Locate the cell with the specified text and output its [x, y] center coordinate. 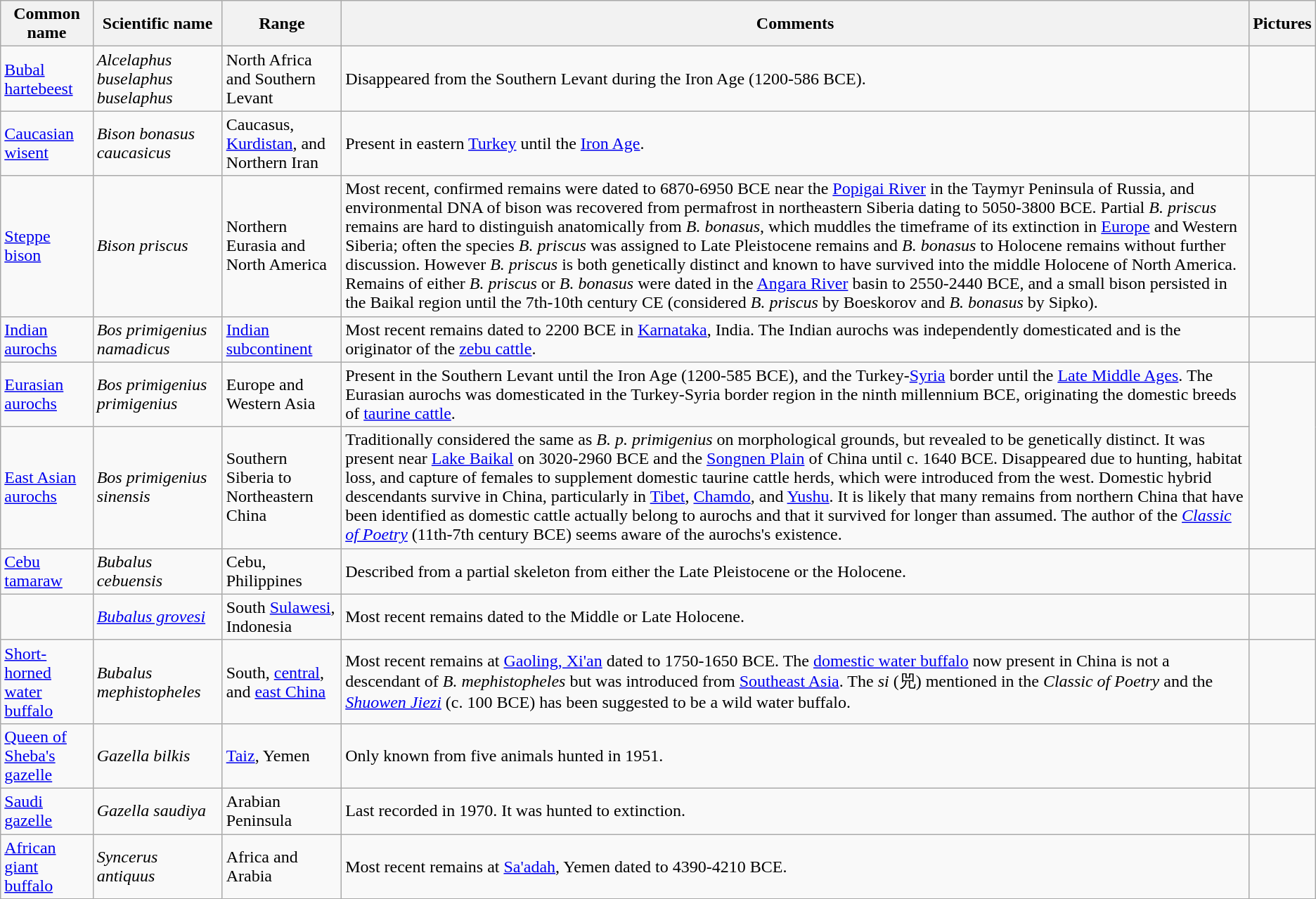
Europe and Western Asia [281, 394]
Indian aurochs [46, 339]
North Africa and Southern Levant [281, 79]
Syncerus antiquus [157, 866]
East Asian aurochs [46, 488]
Arabian Peninsula [281, 811]
Caucasian wisent [46, 143]
Scientific name [157, 24]
Bos primigenius sinensis [157, 488]
Cebu tamaraw [46, 571]
Cebu, Philippines [281, 571]
Only known from five animals hunted in 1951. [796, 756]
Southern Siberia to Northeastern China [281, 488]
Bubalus grovesi [157, 617]
Bos primigenius namadicus [157, 339]
Most recent remains at Sa'adah, Yemen dated to 4390-4210 BCE. [796, 866]
Eurasian aurochs [46, 394]
Bubal hartebeest [46, 79]
African giant buffalo [46, 866]
Gazella bilkis [157, 756]
Africa and Arabia [281, 866]
Disappeared from the Southern Levant during the Iron Age (1200-586 BCE). [796, 79]
Range [281, 24]
Steppe bison [46, 246]
Most recent remains dated to the Middle or Late Holocene. [796, 617]
Common name [46, 24]
Present in eastern Turkey until the Iron Age. [796, 143]
Bison priscus [157, 246]
Taiz, Yemen [281, 756]
Bubalus mephistopheles [157, 682]
Caucasus, Kurdistan, and Northern Iran [281, 143]
Alcelaphus buselaphus buselaphus [157, 79]
Described from a partial skeleton from either the Late Pleistocene or the Holocene. [796, 571]
Short-horned water buffalo [46, 682]
Bubalus cebuensis [157, 571]
Saudi gazelle [46, 811]
Comments [796, 24]
Northern Eurasia and North America [281, 246]
Gazella saudiya [157, 811]
Indian subcontinent [281, 339]
Queen of Sheba's gazelle [46, 756]
South, central, and east China [281, 682]
Last recorded in 1970. It was hunted to extinction. [796, 811]
Pictures [1282, 24]
South Sulawesi, Indonesia [281, 617]
Bos primigenius primigenius [157, 394]
Bison bonasus caucasicus [157, 143]
